Capture the cell that displays the provided text and extract its [x, y] central coordinate. 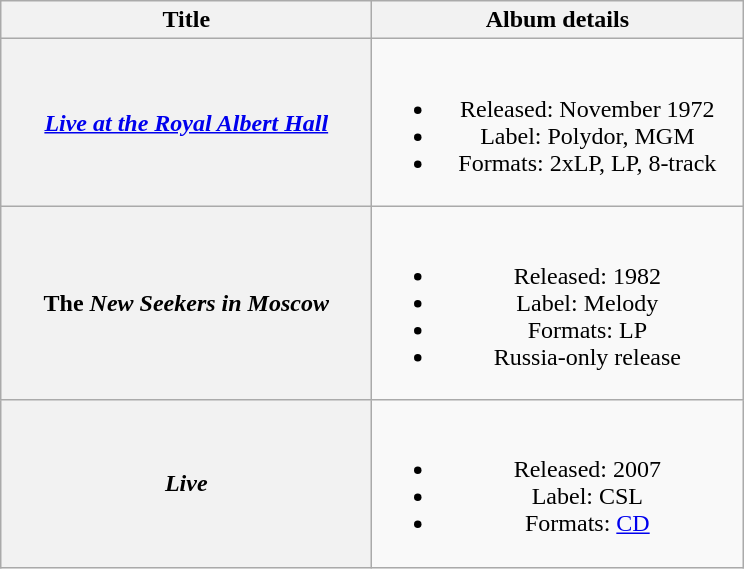
Released: November 1972Label: Polydor, MGMFormats: 2xLP, LP, 8-track [558, 122]
Released: 2007Label: CSLFormats: CD [558, 484]
Released: 1982Label: MelodyFormats: LPRussia-only release [558, 303]
Album details [558, 20]
The New Seekers in Moscow [186, 303]
Title [186, 20]
Live at the Royal Albert Hall [186, 122]
Live [186, 484]
